Provide the (x, y) coordinate of the cell's center where the given text is located.  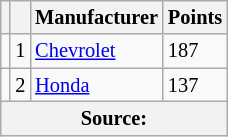
Points (195, 17)
Source: (114, 118)
187 (195, 51)
2 (20, 85)
1 (20, 51)
Honda (96, 85)
137 (195, 85)
Chevrolet (96, 51)
Manufacturer (96, 17)
